Scan for the cell matching the given text and deliver its [x, y] coordinate at center. 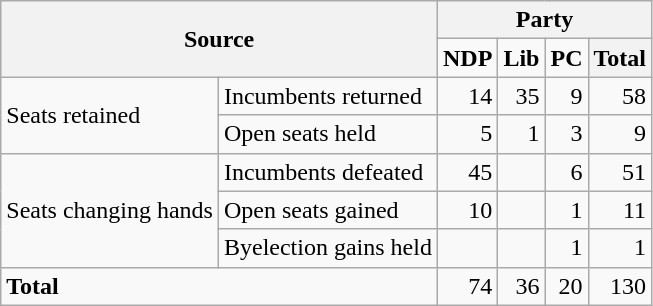
Incumbents returned [328, 96]
Seats retained [110, 115]
NDP [467, 58]
PC [566, 58]
35 [522, 96]
Byelection gains held [328, 248]
14 [467, 96]
74 [467, 286]
130 [620, 286]
Lib [522, 58]
36 [522, 286]
11 [620, 210]
3 [566, 134]
6 [566, 172]
Open seats held [328, 134]
10 [467, 210]
Seats changing hands [110, 210]
Incumbents defeated [328, 172]
Source [220, 39]
Open seats gained [328, 210]
51 [620, 172]
45 [467, 172]
Party [544, 20]
58 [620, 96]
5 [467, 134]
20 [566, 286]
